Scan for the cell matching the given text and deliver its (X, Y) coordinate at center. 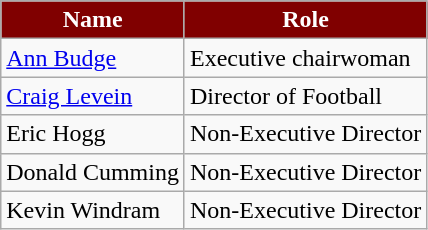
Director of Football (305, 96)
Executive chairwoman (305, 58)
Ann Budge (93, 58)
Kevin Windram (93, 210)
Eric Hogg (93, 134)
Name (93, 20)
Donald Cumming (93, 172)
Craig Levein (93, 96)
Role (305, 20)
